Determine the (X, Y) coordinate at the center of the cell enclosing the given text.  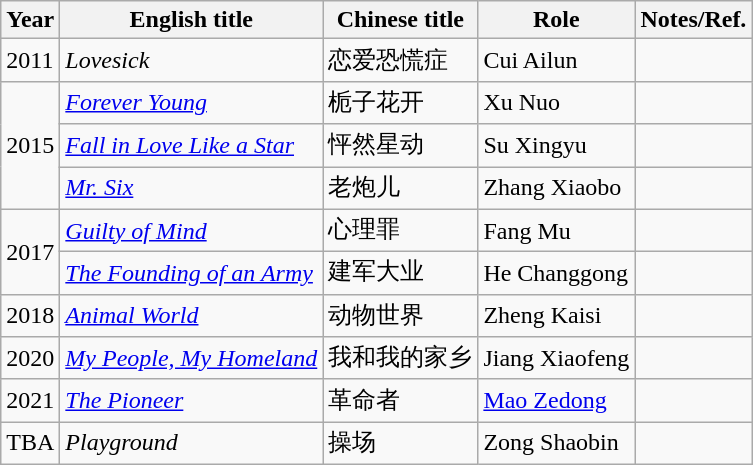
建军大业 (400, 274)
Zong Shaobin (556, 444)
Year (30, 20)
Notes/Ref. (694, 20)
操场 (400, 444)
My People, My Homeland (192, 358)
Mr. Six (192, 188)
TBA (30, 444)
Fang Mu (556, 230)
Playground (192, 444)
Cui Ailun (556, 60)
The Founding of an Army (192, 274)
Zheng Kaisi (556, 316)
2011 (30, 60)
Role (556, 20)
He Changgong (556, 274)
2017 (30, 252)
Mao Zedong (556, 400)
栀子花开 (400, 102)
动物世界 (400, 316)
Zhang Xiaobo (556, 188)
恋爱恐慌症 (400, 60)
Xu Nuo (556, 102)
Jiang Xiaofeng (556, 358)
我和我的家乡 (400, 358)
2015 (30, 145)
Fall in Love Like a Star (192, 146)
2020 (30, 358)
心理罪 (400, 230)
Guilty of Mind (192, 230)
English title (192, 20)
怦然星动 (400, 146)
2021 (30, 400)
老炮儿 (400, 188)
Su Xingyu (556, 146)
Chinese title (400, 20)
革命者 (400, 400)
Forever Young (192, 102)
2018 (30, 316)
Animal World (192, 316)
The Pioneer (192, 400)
Lovesick (192, 60)
